Scan for the cell matching the given text and deliver its (X, Y) coordinate at center. 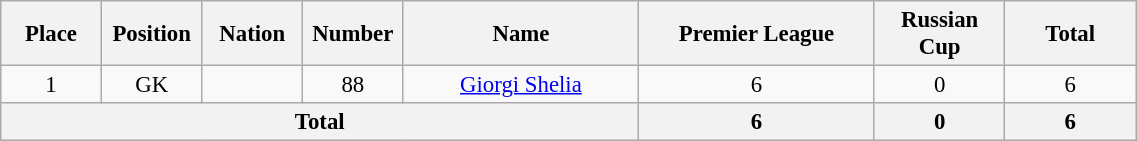
Nation (252, 34)
GK (152, 85)
1 (52, 85)
Premier League (757, 34)
88 (354, 85)
Position (152, 34)
Russian Cup (940, 34)
Place (52, 34)
Name (521, 34)
Giorgi Shelia (521, 85)
Number (354, 34)
